Return [x, y] of the center of cell containing provided text 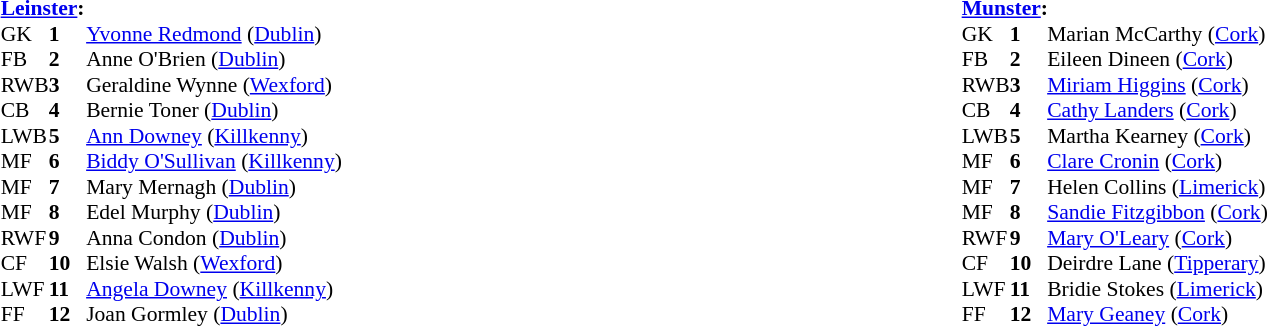
Anna Condon (Dublin) [214, 238]
Mary Mernagh (Dublin) [214, 187]
Ann Downey (Killkenny) [214, 136]
Yvonne Redmond (Dublin) [214, 34]
Bernie Toner (Dublin) [214, 111]
Elsie Walsh (Wexford) [214, 263]
Geraldine Wynne (Wexford) [214, 85]
Biddy O'Sullivan (Killkenny) [214, 161]
Anne O'Brien (Dublin) [214, 59]
Angela Downey (Killkenny) [214, 289]
Edel Murphy (Dublin) [214, 213]
